Determine the (X, Y) coordinate at the center of the cell enclosing the given text.  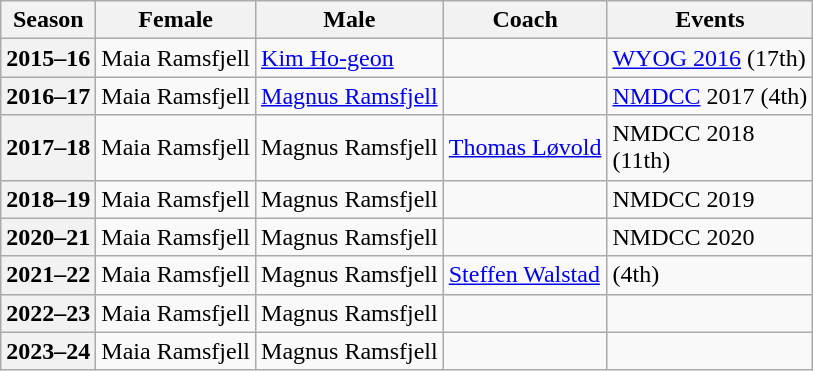
NMDCC 2018 (11th) (710, 148)
2023–24 (48, 351)
NMDCC 2019 (710, 199)
Coach (525, 20)
Events (710, 20)
2017–18 (48, 148)
Thomas Løvold (525, 148)
Female (176, 20)
2016–17 (48, 96)
2018–19 (48, 199)
WYOG 2016 (17th) (710, 58)
(4th) (710, 275)
2015–16 (48, 58)
Kim Ho-geon (350, 58)
Steffen Walstad (525, 275)
Male (350, 20)
2022–23 (48, 313)
NMDCC 2020 (710, 237)
2020–21 (48, 237)
Season (48, 20)
2021–22 (48, 275)
NMDCC 2017 (4th) (710, 96)
